Pinpoint the cell where the given text exists, returning its [x, y] midpoint coordinate. 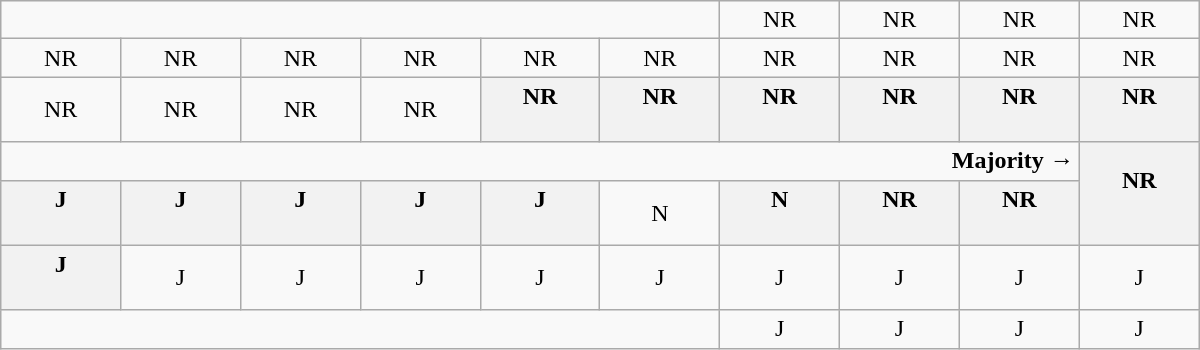
Majority → [540, 161]
